Determine the (x, y) coordinate at the center of the cell enclosing the given text.  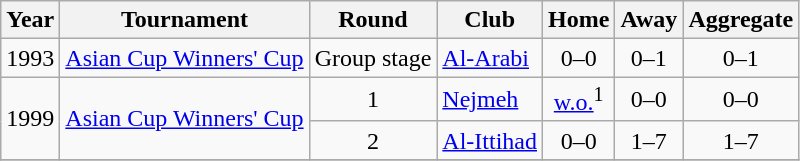
Group stage (373, 58)
Away (649, 20)
1993 (30, 58)
Nejmeh (490, 100)
2 (373, 140)
Aggregate (741, 20)
1 (373, 100)
Al-Ittihad (490, 140)
Club (490, 20)
Al-Arabi (490, 58)
w.o.1 (579, 100)
Home (579, 20)
Tournament (184, 20)
Round (373, 20)
Year (30, 20)
1999 (30, 118)
